Locate the cell with the specified text and output its [x, y] center coordinate. 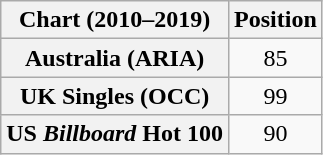
Chart (2010–2019) [115, 20]
90 [276, 134]
UK Singles (OCC) [115, 96]
US Billboard Hot 100 [115, 134]
Position [276, 20]
Australia (ARIA) [115, 58]
99 [276, 96]
85 [276, 58]
